Find where the given text appears and provide that cell's center as (X, Y) coordinate. 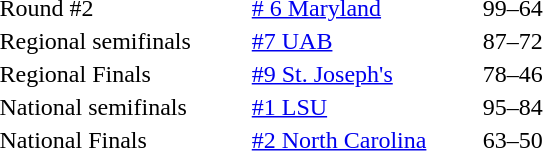
#7 UAB (364, 41)
#1 LSU (364, 107)
#9 St. Joseph's (364, 74)
